Determine the (X, Y) coordinate at the center of the cell enclosing the given text.  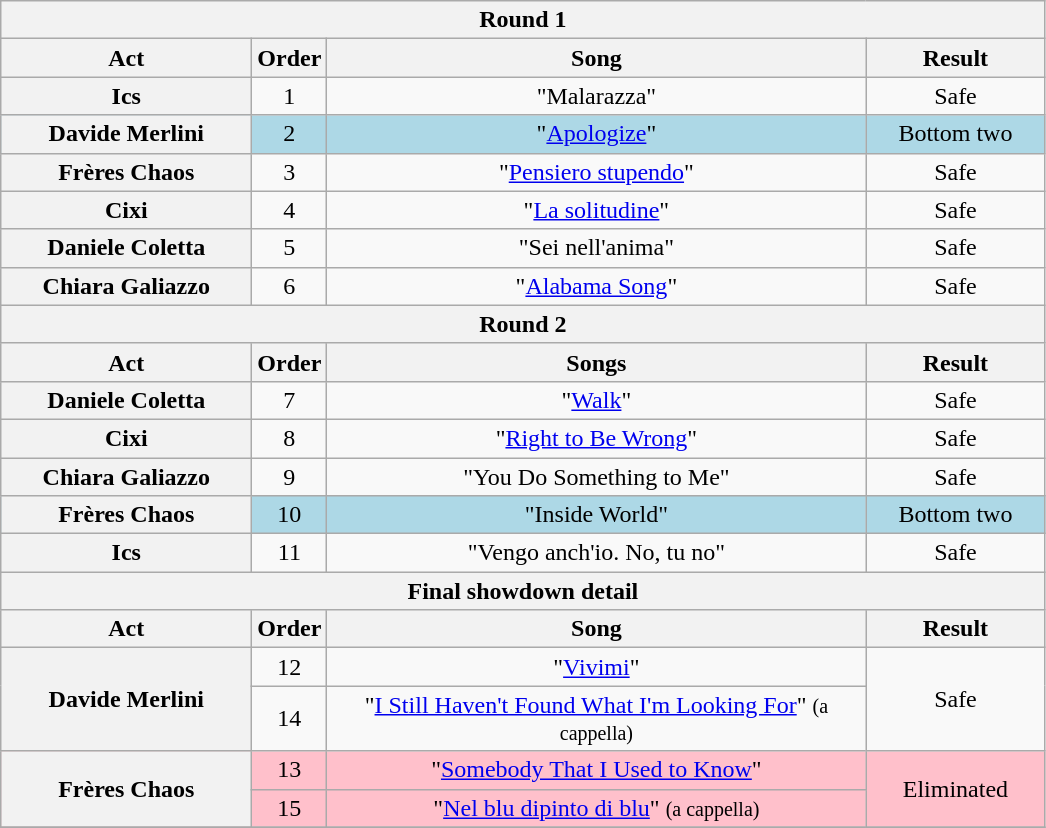
"Right to Be Wrong" (596, 438)
1 (290, 96)
"Sei nell'anima" (596, 248)
"You Do Something to Me" (596, 477)
12 (290, 667)
"Pensiero stupendo" (596, 172)
6 (290, 286)
"Apologize" (596, 134)
11 (290, 553)
4 (290, 210)
9 (290, 477)
Round 2 (523, 324)
Eliminated (956, 789)
Final showdown detail (523, 591)
14 (290, 718)
"Inside World" (596, 515)
15 (290, 808)
"Alabama Song" (596, 286)
"La solitudine" (596, 210)
"Somebody That I Used to Know" (596, 770)
"Malarazza" (596, 96)
"Nel blu dipinto di blu" (a cappella) (596, 808)
3 (290, 172)
"I Still Haven't Found What I'm Looking For" (a cappella) (596, 718)
Songs (596, 362)
10 (290, 515)
13 (290, 770)
"Walk" (596, 400)
8 (290, 438)
"Vivimi" (596, 667)
"Vengo anch'io. No, tu no" (596, 553)
2 (290, 134)
5 (290, 248)
7 (290, 400)
Round 1 (523, 20)
